Search for the cell housing the specified text and yield its (x, y) center coordinate. 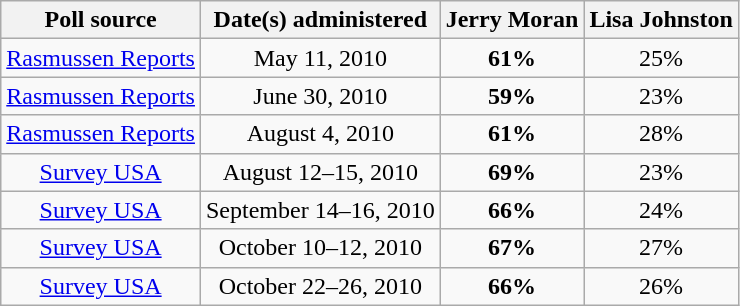
August 4, 2010 (320, 134)
May 11, 2010 (320, 58)
October 22–26, 2010 (320, 286)
September 14–16, 2010 (320, 210)
26% (661, 286)
June 30, 2010 (320, 96)
Jerry Moran (512, 20)
69% (512, 172)
24% (661, 210)
25% (661, 58)
Lisa Johnston (661, 20)
67% (512, 248)
28% (661, 134)
Date(s) administered (320, 20)
Poll source (101, 20)
59% (512, 96)
August 12–15, 2010 (320, 172)
October 10–12, 2010 (320, 248)
27% (661, 248)
